Return the (X, Y) coordinate for the center point of the cell that contains the specified text.  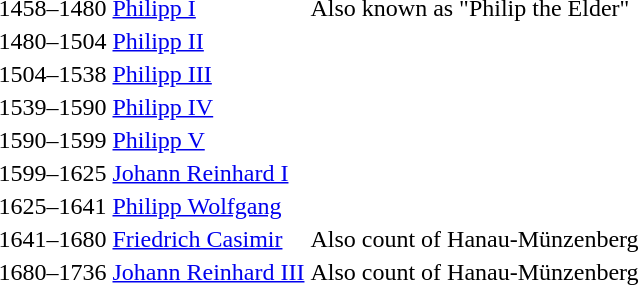
Johann Reinhard I (208, 173)
Philipp V (208, 140)
Friedrich Casimir (208, 239)
Philipp III (208, 74)
Philipp IV (208, 107)
Philipp Wolfgang (208, 206)
Philipp II (208, 41)
